Output the [x, y] coordinate of the center of the cell containing the given text.  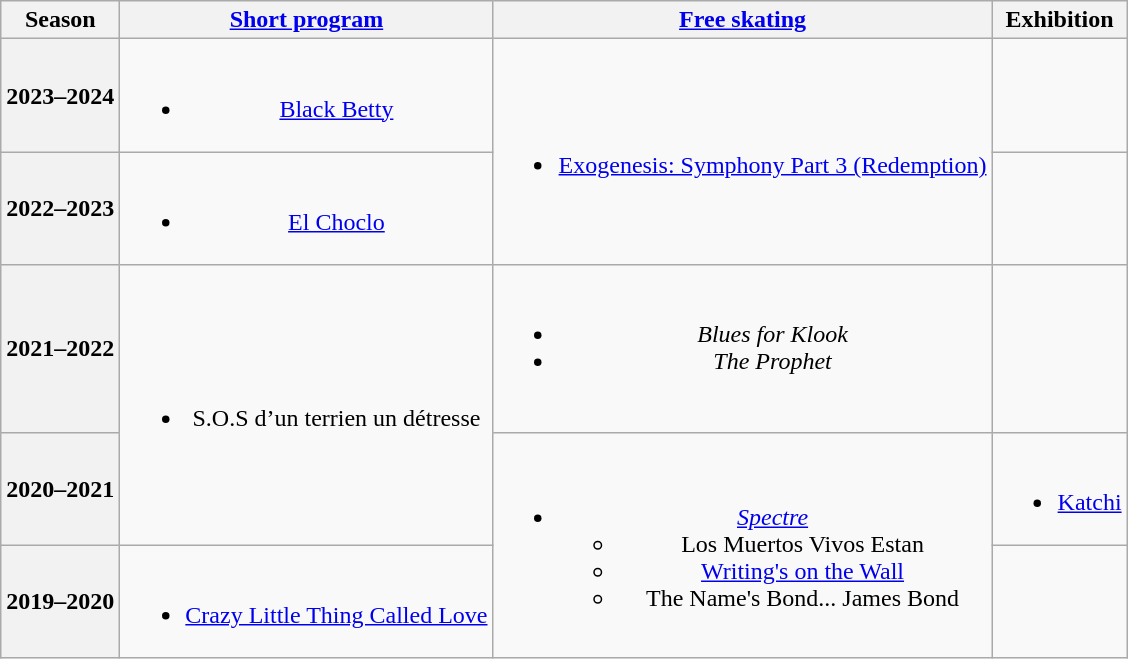
Exhibition [1060, 20]
Short program [306, 20]
Exogenesis: Symphony Part 3 (Redemption) [742, 152]
Free skating [742, 20]
2023–2024 [60, 96]
2020–2021 [60, 488]
Blues for KlookThe Prophet [742, 348]
2021–2022 [60, 348]
S.O.S d’un terrien un détresse [306, 405]
Crazy Little Thing Called Love [306, 602]
Season [60, 20]
2019–2020 [60, 602]
2022–2023 [60, 208]
Black Betty [306, 96]
SpectreLos Muertos Vivos Estan Writing's on the Wall The Name's Bond... James Bond [742, 545]
Katchi [1060, 488]
El Choclo [306, 208]
